Identify which cell holds the provided text, then report its [x, y] central coordinate. 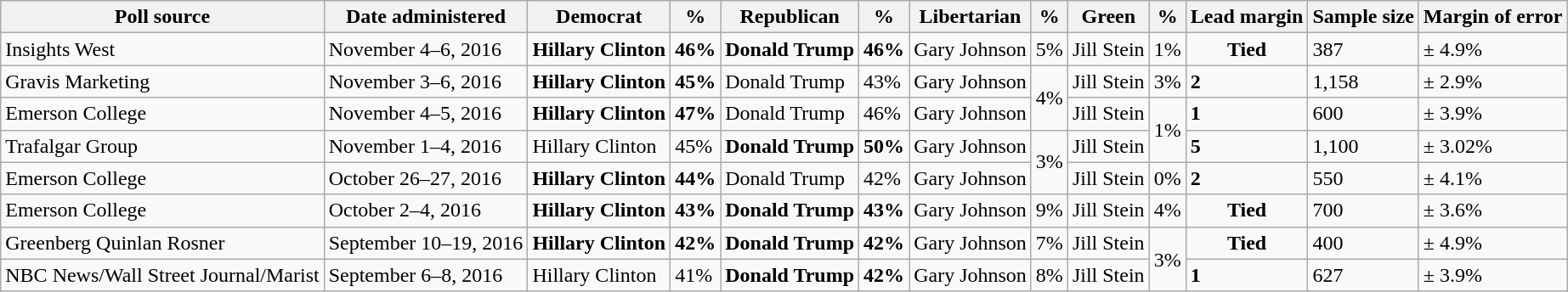
September 6–8, 2016 [426, 275]
7% [1049, 243]
October 26–27, 2016 [426, 178]
Sample size [1363, 17]
Republican [790, 17]
400 [1363, 243]
Greenberg Quinlan Rosner [162, 243]
November 1–4, 2016 [426, 146]
± 4.1% [1492, 178]
± 3.02% [1492, 146]
47% [695, 114]
8% [1049, 275]
September 10–19, 2016 [426, 243]
November 3–6, 2016 [426, 81]
October 2–4, 2016 [426, 211]
± 3.6% [1492, 211]
41% [695, 275]
Lead margin [1247, 17]
November 4–5, 2016 [426, 114]
600 [1363, 114]
387 [1363, 49]
Gravis Marketing [162, 81]
5% [1049, 49]
Democrat [599, 17]
Green [1108, 17]
NBC News/Wall Street Journal/Marist [162, 275]
Trafalgar Group [162, 146]
± 2.9% [1492, 81]
November 4–6, 2016 [426, 49]
0% [1168, 178]
Libertarian [971, 17]
5 [1247, 146]
Date administered [426, 17]
Insights West [162, 49]
Margin of error [1492, 17]
700 [1363, 211]
9% [1049, 211]
550 [1363, 178]
50% [884, 146]
Poll source [162, 17]
44% [695, 178]
1,158 [1363, 81]
627 [1363, 275]
1,100 [1363, 146]
